Return [X, Y] of the center of cell containing provided text 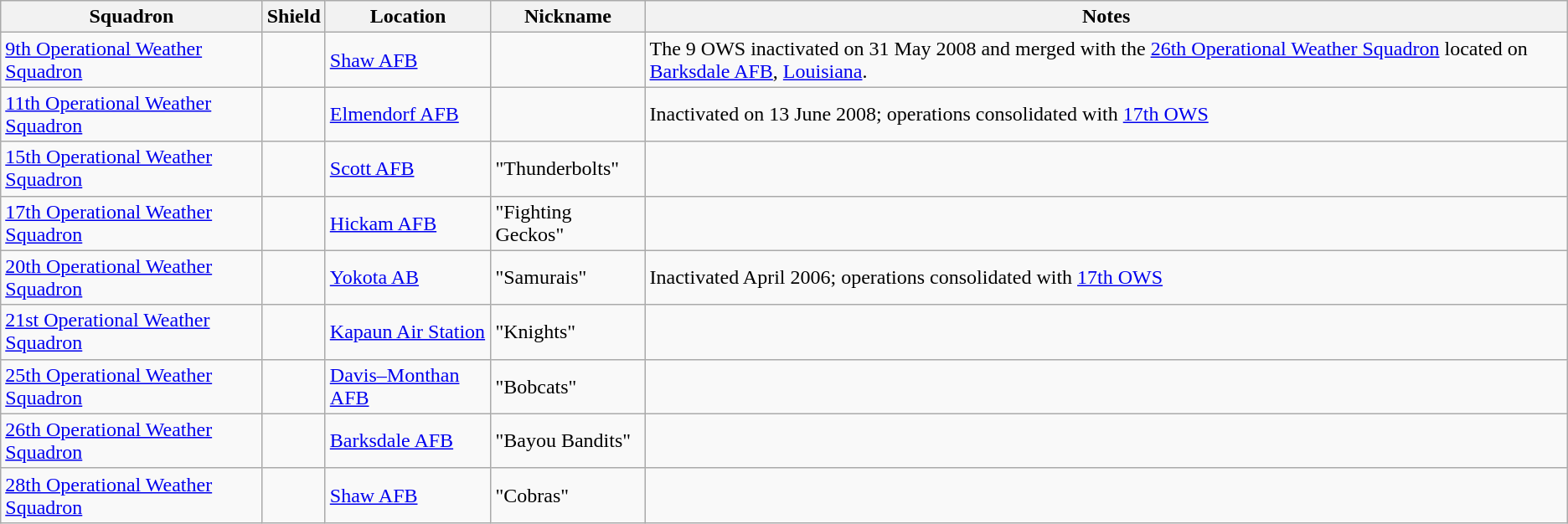
Davis–Monthan AFB [408, 387]
15th Operational Weather Squadron [132, 169]
"Thunderbolts" [568, 169]
Scott AFB [408, 169]
11th Operational Weather Squadron [132, 114]
Squadron [132, 17]
"Fighting Geckos" [568, 223]
Hickam AFB [408, 223]
21st Operational Weather Squadron [132, 331]
Nickname [568, 17]
"Cobras" [568, 496]
28th Operational Weather Squadron [132, 496]
Shield [293, 17]
26th Operational Weather Squadron [132, 440]
"Bayou Bandits" [568, 440]
"Bobcats" [568, 387]
"Samurais" [568, 278]
The 9 OWS inactivated on 31 May 2008 and merged with the 26th Operational Weather Squadron located on Barksdale AFB, Louisiana. [1106, 60]
25th Operational Weather Squadron [132, 387]
Elmendorf AFB [408, 114]
Yokota AB [408, 278]
Barksdale AFB [408, 440]
Inactivated on 13 June 2008; operations consolidated with 17th OWS [1106, 114]
9th Operational Weather Squadron [132, 60]
"Knights" [568, 331]
Inactivated April 2006; operations consolidated with 17th OWS [1106, 278]
20th Operational Weather Squadron [132, 278]
Kapaun Air Station [408, 331]
17th Operational Weather Squadron [132, 223]
Notes [1106, 17]
Location [408, 17]
